For the text-containing cell, return its midpoint in [X, Y] coordinate format. 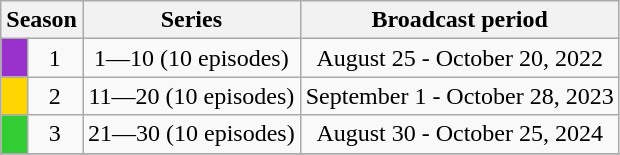
11—20 (10 episodes) [191, 96]
August 30 - October 25, 2024 [460, 134]
Broadcast period [460, 20]
Series [191, 20]
Season [42, 20]
3 [54, 134]
2 [54, 96]
21—30 (10 episodes) [191, 134]
September 1 - October 28, 2023 [460, 96]
August 25 - October 20, 2022 [460, 58]
1 [54, 58]
1—10 (10 episodes) [191, 58]
